Pinpoint the cell where the given text exists, returning its (X, Y) midpoint coordinate. 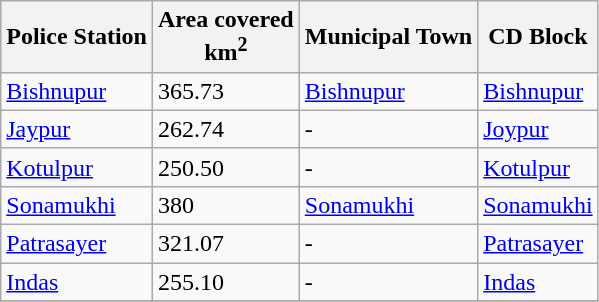
262.74 (226, 129)
Joypur (538, 129)
321.07 (226, 244)
Jaypur (77, 129)
365.73 (226, 91)
Police Station (77, 37)
380 (226, 205)
Municipal Town (388, 37)
255.10 (226, 282)
250.50 (226, 167)
Area coveredkm2 (226, 37)
CD Block (538, 37)
